Scan for the cell matching the given text and deliver its [X, Y] coordinate at center. 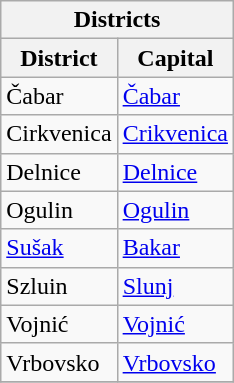
District [59, 58]
Crikvenica [175, 134]
Szluin [59, 286]
Districts [118, 20]
Capital [175, 58]
Bakar [175, 248]
Sušak [59, 248]
Slunj [175, 286]
Cirkvenica [59, 134]
